Locate the cell with the specified text and output its [x, y] center coordinate. 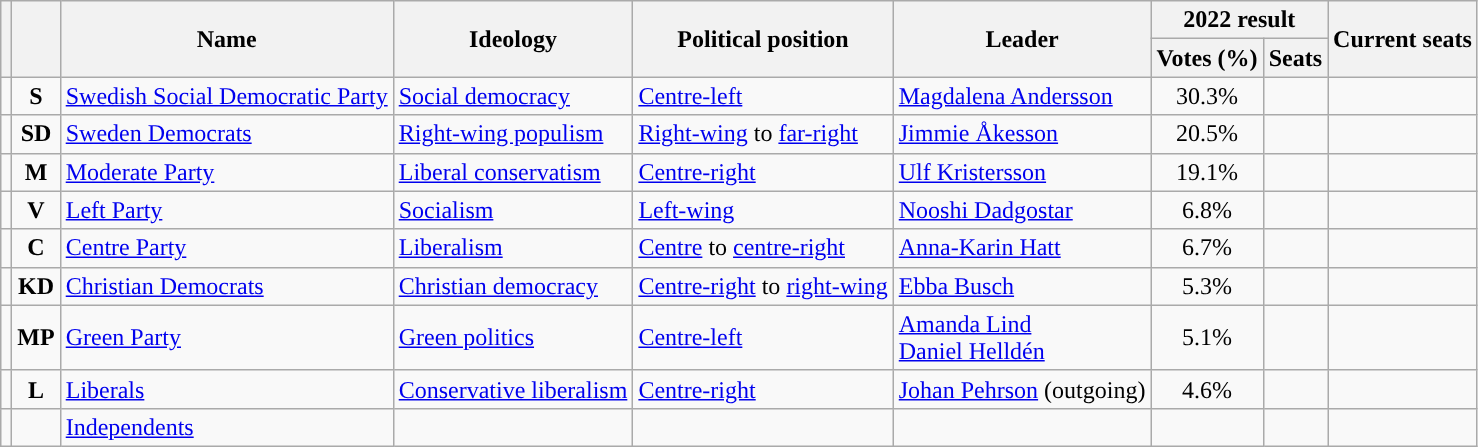
Magdalena Andersson [1022, 96]
4.6% [1207, 389]
5.3% [1207, 286]
Liberals [226, 389]
Right-wing populism [513, 134]
V [36, 210]
19.1% [1207, 172]
Right-wing to far-right [763, 134]
6.7% [1207, 248]
M [36, 172]
Independents [226, 427]
Centre Party [226, 248]
S [36, 96]
KD [36, 286]
2022 result [1240, 20]
Centre-right to right-wing [763, 286]
Jimmie Åkesson [1022, 134]
6.8% [1207, 210]
Votes (%) [1207, 58]
Green politics [513, 338]
Ulf Kristersson [1022, 172]
Ideology [513, 39]
Political position [763, 39]
Socialism [513, 210]
Amanda LindDaniel Helldén [1022, 338]
Centre to centre-right [763, 248]
SD [36, 134]
Left Party [226, 210]
Green Party [226, 338]
Sweden Democrats [226, 134]
5.1% [1207, 338]
Social democracy [513, 96]
L [36, 389]
Liberal conservatism [513, 172]
Ebba Busch [1022, 286]
30.3% [1207, 96]
Seats [1295, 58]
Name [226, 39]
Moderate Party [226, 172]
Christian Democrats [226, 286]
C [36, 248]
Leader [1022, 39]
Christian democracy [513, 286]
Nooshi Dadgostar [1022, 210]
Anna-Karin Hatt [1022, 248]
MP [36, 338]
Left-wing [763, 210]
Liberalism [513, 248]
Conservative liberalism [513, 389]
Current seats [1403, 39]
20.5% [1207, 134]
Swedish Social Democratic Party [226, 96]
Johan Pehrson (outgoing) [1022, 389]
